Find where the given text appears and provide that cell's center as [x, y] coordinate. 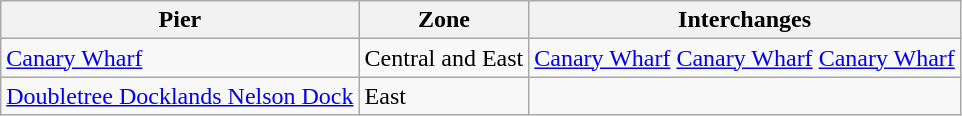
Zone [444, 20]
Canary Wharf [180, 58]
Doubletree Docklands Nelson Dock [180, 96]
Central and East [444, 58]
Interchanges [745, 20]
Pier [180, 20]
Canary Wharf Canary Wharf Canary Wharf [745, 58]
East [444, 96]
